Return the (X, Y) coordinate for the center point of the cell that contains the specified text.  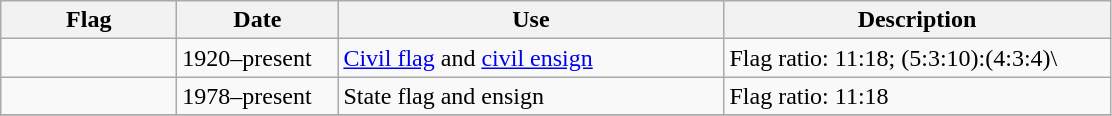
State flag and ensign (531, 96)
1920–present (258, 58)
Description (917, 20)
Date (258, 20)
1978–present (258, 96)
Flag ratio: 11:18; (5:3:10):(4:3:4)\ (917, 58)
Flag (89, 20)
Flag ratio: 11:18 (917, 96)
Use (531, 20)
Civil flag and civil ensign (531, 58)
